Output the (X, Y) coordinate of the center of the cell containing the given text.  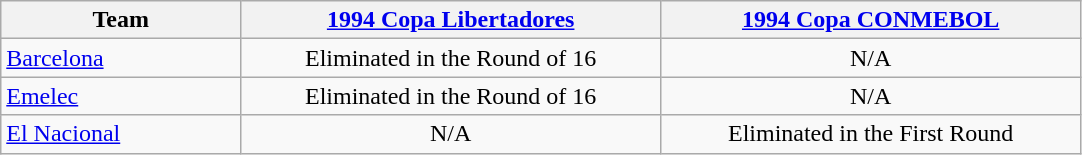
Team (121, 20)
1994 Copa CONMEBOL (871, 20)
Emelec (121, 96)
Barcelona (121, 58)
El Nacional (121, 134)
Eliminated in the First Round (871, 134)
1994 Copa Libertadores (451, 20)
